Return the (x, y) coordinate for the center point of the cell that contains the specified text.  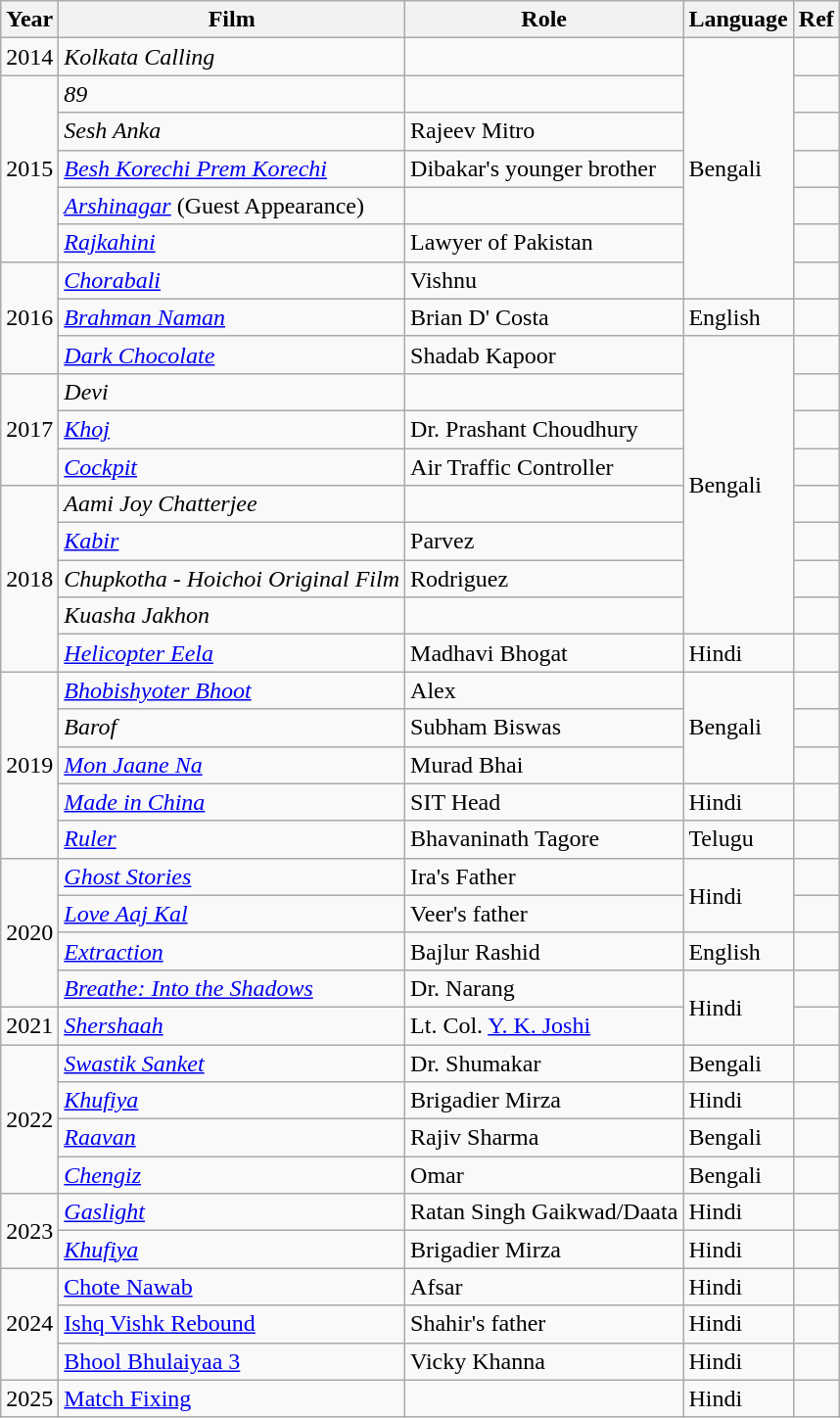
Film (232, 20)
Ghost Stories (232, 876)
Language (738, 20)
Chote Nawab (232, 1287)
Rajiv Sharma (544, 1138)
Shahir's father (544, 1324)
Ishq Vishk Rebound (232, 1324)
Kabir (232, 542)
Dr. Narang (544, 988)
Parvez (544, 542)
Extraction (232, 951)
Air Traffic Controller (544, 467)
Sesh Anka (232, 131)
Ira's Father (544, 876)
Besh Korechi Prem Korechi (232, 168)
2024 (29, 1324)
2023 (29, 1231)
Subham Biswas (544, 728)
2019 (29, 765)
Dibakar's younger brother (544, 168)
Year (29, 20)
Bhobishyoter Bhoot (232, 690)
Telugu (738, 839)
2020 (29, 932)
Gaslight (232, 1212)
Ruler (232, 839)
Lt. Col. Y. K. Joshi (544, 1025)
Vishnu (544, 280)
Swastik Sanket (232, 1063)
Omar (544, 1175)
Dark Chocolate (232, 354)
Cockpit (232, 467)
Lawyer of Pakistan (544, 243)
Breathe: Into the Shadows (232, 988)
2022 (29, 1118)
Veer's father (544, 914)
Khoj (232, 429)
Made in China (232, 802)
Rajeev Mitro (544, 131)
Rajkahini (232, 243)
Dr. Prashant Choudhury (544, 429)
2016 (29, 317)
Role (544, 20)
Ref (817, 20)
2015 (29, 168)
Madhavi Bhogat (544, 653)
Kuasha Jakhon (232, 616)
Devi (232, 392)
Bhool Bhulaiyaa 3 (232, 1361)
Raavan (232, 1138)
Kolkata Calling (232, 57)
Dr. Shumakar (544, 1063)
Chengiz (232, 1175)
Brian D' Costa (544, 317)
Aami Joy Chatterjee (232, 504)
2021 (29, 1025)
Chupkotha - Hoichoi Original Film (232, 579)
Helicopter Eela (232, 653)
Arshinagar (Guest Appearance) (232, 206)
Chorabali (232, 280)
Bajlur Rashid (544, 951)
Murad Bhai (544, 765)
Bhavaninath Tagore (544, 839)
Ratan Singh Gaikwad/Daata (544, 1212)
Barof (232, 728)
Alex (544, 690)
Mon Jaane Na (232, 765)
Shershaah (232, 1025)
Love Aaj Kal (232, 914)
Afsar (544, 1287)
2014 (29, 57)
Brahman Naman (232, 317)
Rodriguez (544, 579)
Shadab Kapoor (544, 354)
2017 (29, 429)
2025 (29, 1398)
2018 (29, 579)
Vicky Khanna (544, 1361)
Match Fixing (232, 1398)
SIT Head (544, 802)
89 (232, 94)
